Extract the (X, Y) coordinate from the center of the cell holding the provided text.  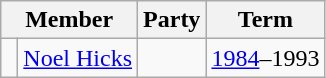
1984–1993 (266, 58)
Member (70, 20)
Noel Hicks (78, 58)
Party (172, 20)
Term (266, 20)
